Determine the [x, y] coordinate at the center of the cell enclosing the given text.  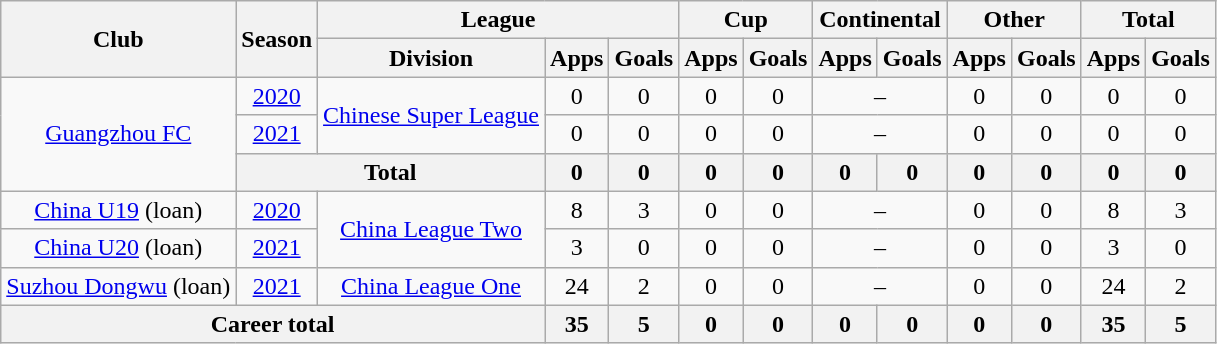
China League One [432, 286]
Guangzhou FC [118, 134]
Other [1014, 20]
Career total [273, 324]
Chinese Super League [432, 115]
League [498, 20]
China U20 (loan) [118, 248]
Season [277, 39]
China League Two [432, 229]
Suzhou Dongwu (loan) [118, 286]
Cup [746, 20]
Continental [880, 20]
Division [432, 58]
Club [118, 39]
China U19 (loan) [118, 210]
